Identify which cell holds the provided text, then report its (X, Y) central coordinate. 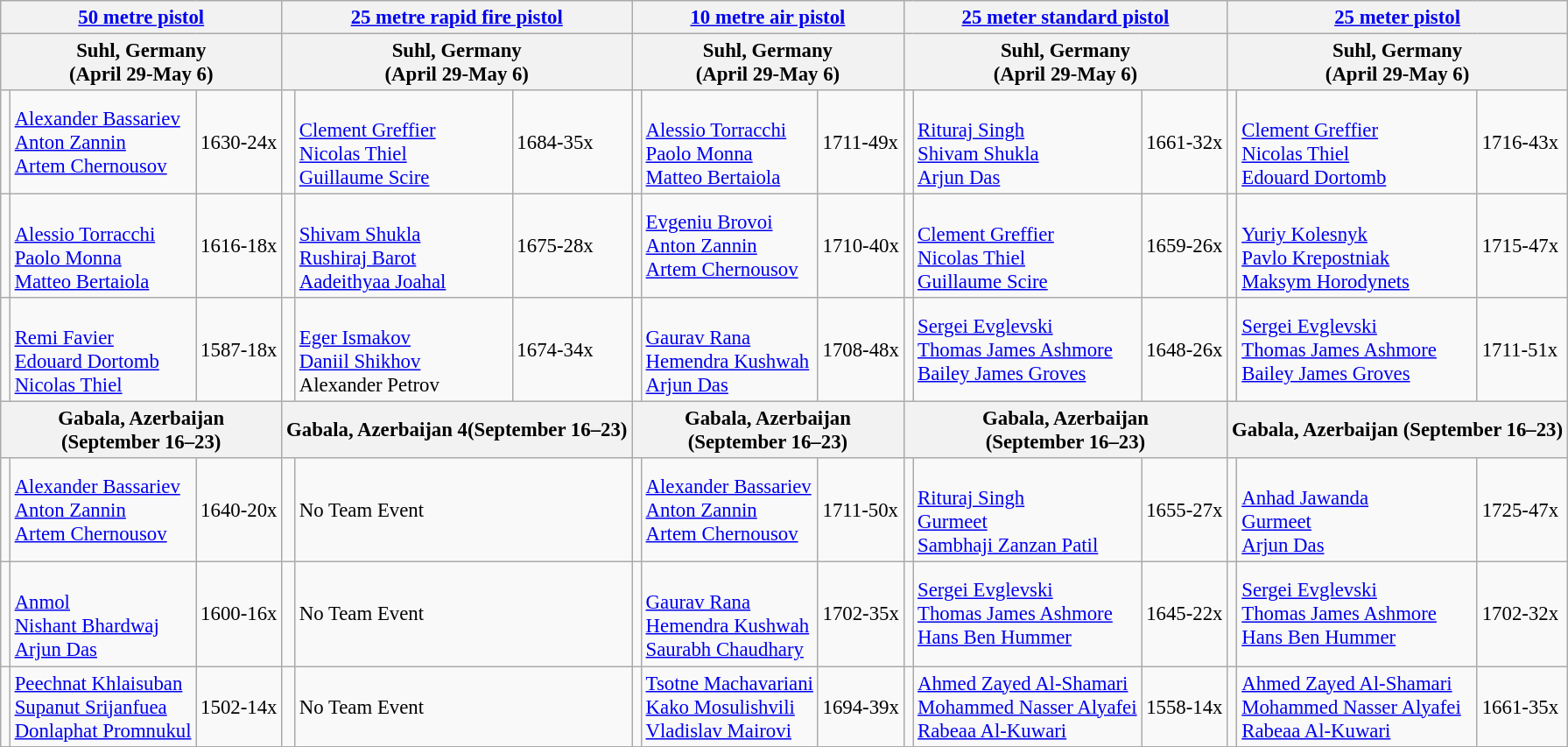
25 metre rapid fire pistol (457, 18)
Rituraj SinghGurmeetSambhaji Zanzan Patil (1028, 511)
1715-47x (1522, 247)
Peechnat KhlaisubanSupanut SrijanfueaDonlaphat Promnukul (102, 707)
Gabala, Azerbaijan 4(September 16–23) (457, 431)
1502-14x (239, 707)
1694-39x (861, 707)
1659-26x (1185, 247)
1661-35x (1522, 707)
50 metre pistol (142, 18)
25 meter pistol (1397, 18)
1675-28x (573, 247)
1711-51x (1522, 350)
1655-27x (1185, 511)
1587-18x (239, 350)
1661-32x (1185, 142)
1640-20x (239, 511)
1684-35x (573, 142)
1711-49x (861, 142)
1725-47x (1522, 511)
1600-16x (239, 615)
Gaurav RanaHemendra KushwahArjun Das (729, 350)
1711-50x (861, 511)
Anhad JawandaGurmeetArjun Das (1357, 511)
1710-40x (861, 247)
1674-34x (573, 350)
10 metre air pistol (768, 18)
1558-14x (1185, 707)
1716-43x (1522, 142)
Yuriy KolesnykPavlo KrepostniakMaksym Horodynets (1357, 247)
Rituraj SinghShivam ShuklaArjun Das (1028, 142)
Gabala, Azerbaijan (September 16–23) (1397, 431)
1702-32x (1522, 615)
1708-48x (861, 350)
1645-22x (1185, 615)
1702-35x (861, 615)
1648-26x (1185, 350)
25 meter standard pistol (1065, 18)
Shivam ShuklaRushiraj BarotAadeithyaa Joahal (403, 247)
Tsotne MachavarianiKako MosulishviliVladislav Mairovi (729, 707)
AnmolNishant BhardwajArjun Das (102, 615)
Remi FavierEdouard DortombNicolas Thiel (102, 350)
1616-18x (239, 247)
Eger IsmakovDaniil ShikhovAlexander Petrov (403, 350)
Gaurav RanaHemendra KushwahSaurabh Chaudhary (729, 615)
Clement GreffierNicolas ThielEdouard Dortomb (1357, 142)
1630-24x (239, 142)
Evgeniu BrovoiAnton ZanninArtem Chernousov (729, 247)
